Pinpoint the cell where the given text exists, returning its [x, y] midpoint coordinate. 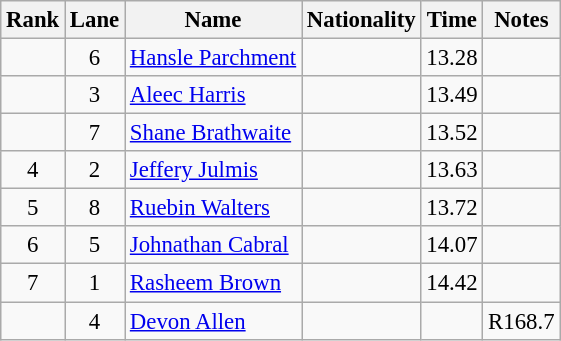
13.63 [452, 170]
Time [452, 20]
3 [95, 95]
Notes [522, 20]
14.42 [452, 283]
Nationality [362, 20]
Lane [95, 20]
Name [214, 20]
Rank [33, 20]
13.52 [452, 133]
Hansle Parchment [214, 58]
Johnathan Cabral [214, 245]
2 [95, 170]
Jeffery Julmis [214, 170]
1 [95, 283]
Aleec Harris [214, 95]
Rasheem Brown [214, 283]
13.28 [452, 58]
Shane Brathwaite [214, 133]
8 [95, 208]
13.72 [452, 208]
14.07 [452, 245]
Ruebin Walters [214, 208]
Devon Allen [214, 321]
R168.7 [522, 321]
13.49 [452, 95]
